Return the [x, y] coordinate for the center point of the cell that contains the specified text.  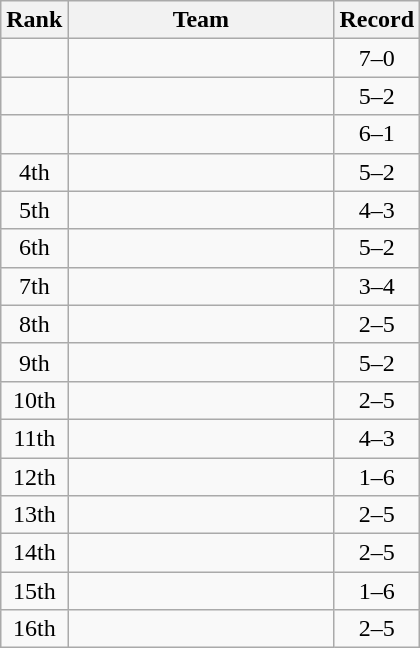
6–1 [377, 134]
7–0 [377, 58]
4th [34, 172]
Record [377, 20]
14th [34, 553]
8th [34, 324]
Rank [34, 20]
15th [34, 591]
9th [34, 362]
13th [34, 515]
16th [34, 629]
10th [34, 400]
6th [34, 248]
12th [34, 477]
Team [201, 20]
7th [34, 286]
3–4 [377, 286]
11th [34, 438]
5th [34, 210]
